Return (x, y) of the center of cell containing provided text 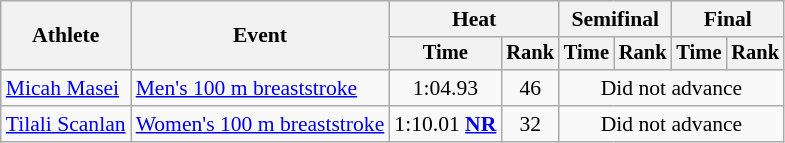
Event (260, 36)
Heat (474, 19)
32 (530, 124)
1:10.01 NR (445, 124)
Micah Masei (66, 88)
Semifinal (615, 19)
Athlete (66, 36)
Men's 100 m breaststroke (260, 88)
Tilali Scanlan (66, 124)
1:04.93 (445, 88)
Women's 100 m breaststroke (260, 124)
Final (727, 19)
46 (530, 88)
